Output the [X, Y] coordinate of the center of the cell containing the given text.  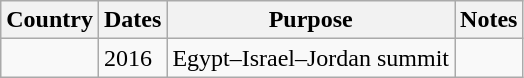
2016 [132, 58]
Egypt–Israel–Jordan summit [311, 58]
Notes [489, 20]
Purpose [311, 20]
Dates [132, 20]
Country [50, 20]
